Detect which cell encompasses the target text, then output its (x, y) center coordinate. 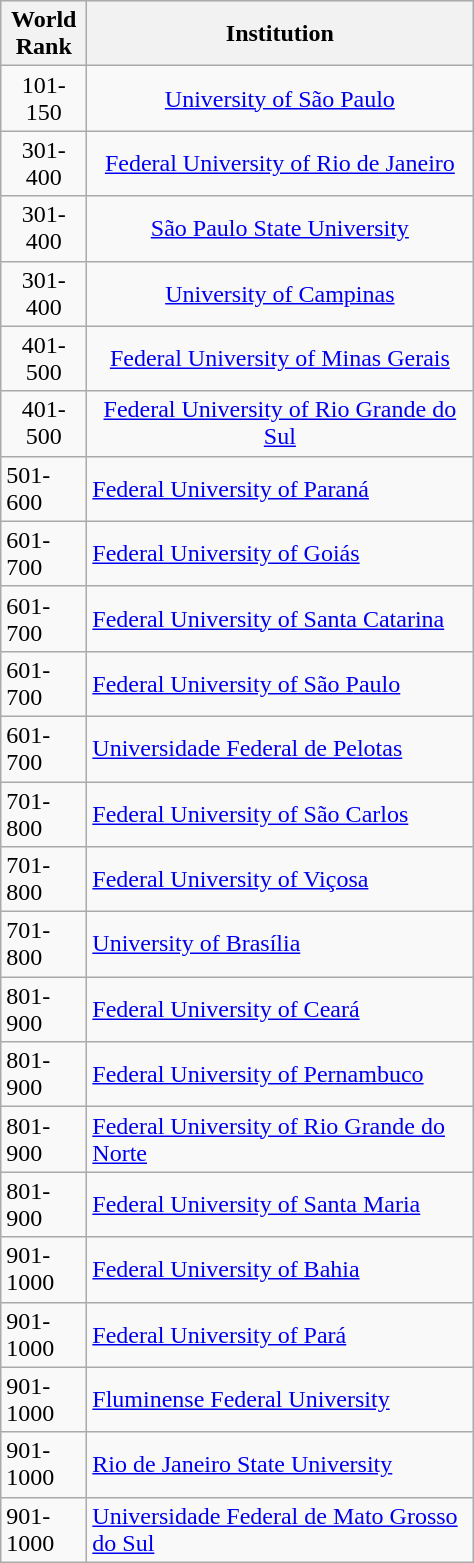
Federal University of Pará (280, 1334)
Federal University of Rio de Janeiro (280, 164)
Federal University of Goiás (280, 554)
Rio de Janeiro State University (280, 1464)
Universidade Federal de Pelotas (280, 748)
Federal University of Santa Catarina (280, 618)
World Rank (44, 34)
Federal University of São Carlos (280, 814)
Federal University of Pernambuco (280, 1074)
Federal University of Santa Maria (280, 1204)
Universidade Federal de Mato Grosso do Sul (280, 1530)
University of São Paulo (280, 98)
Federal University of Minas Gerais (280, 358)
Fluminense Federal University (280, 1400)
Federal University of Rio Grande do Sul (280, 424)
501-600 (44, 488)
São Paulo State University (280, 228)
Federal University of Viçosa (280, 880)
Federal University of Bahia (280, 1270)
Federal University of Ceará (280, 1010)
University of Campinas (280, 294)
Institution (280, 34)
Federal University of Rio Grande do Norte (280, 1140)
Federal University of Paraná (280, 488)
Federal University of São Paulo (280, 684)
University of Brasília (280, 944)
101-150 (44, 98)
